Return [x, y] of the center of cell containing provided text 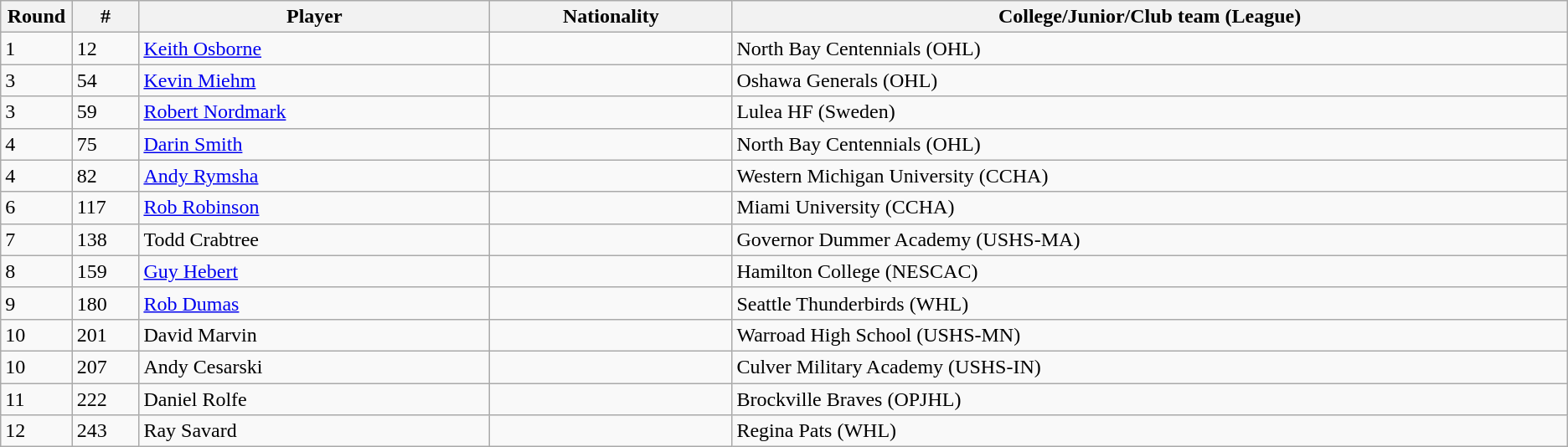
Rob Robinson [315, 208]
6 [37, 208]
College/Junior/Club team (League) [1149, 17]
Western Michigan University (CCHA) [1149, 176]
180 [106, 303]
Oshawa Generals (OHL) [1149, 80]
Todd Crabtree [315, 239]
75 [106, 144]
Governor Dummer Academy (USHS-MA) [1149, 239]
Regina Pats (WHL) [1149, 431]
138 [106, 239]
Darin Smith [315, 144]
117 [106, 208]
Daniel Rolfe [315, 399]
9 [37, 303]
222 [106, 399]
Player [315, 17]
Andy Rymsha [315, 176]
82 [106, 176]
Kevin Miehm [315, 80]
Guy Hebert [315, 271]
Andy Cesarski [315, 367]
Round [37, 17]
11 [37, 399]
207 [106, 367]
Nationality [611, 17]
59 [106, 112]
Keith Osborne [315, 49]
# [106, 17]
Brockville Braves (OPJHL) [1149, 399]
Seattle Thunderbirds (WHL) [1149, 303]
7 [37, 239]
Warroad High School (USHS-MN) [1149, 335]
David Marvin [315, 335]
Miami University (CCHA) [1149, 208]
Lulea HF (Sweden) [1149, 112]
Hamilton College (NESCAC) [1149, 271]
201 [106, 335]
Rob Dumas [315, 303]
54 [106, 80]
Culver Military Academy (USHS-IN) [1149, 367]
159 [106, 271]
243 [106, 431]
Robert Nordmark [315, 112]
1 [37, 49]
8 [37, 271]
Ray Savard [315, 431]
